Find where the given text appears and provide that cell's center as [X, Y] coordinate. 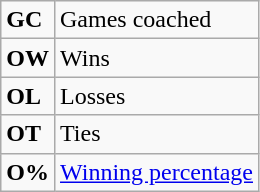
Games coached [156, 20]
Wins [156, 58]
GC [28, 20]
OT [28, 134]
Winning percentage [156, 172]
OL [28, 96]
Losses [156, 96]
OW [28, 58]
Ties [156, 134]
O% [28, 172]
